Capture the cell that displays the provided text and extract its [X, Y] central coordinate. 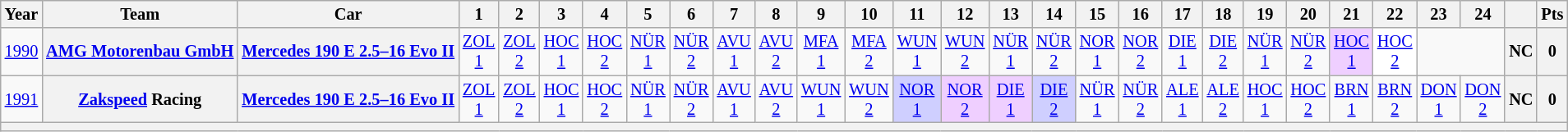
2 [519, 15]
DON2 [1483, 99]
22 [1395, 15]
21 [1351, 15]
10 [869, 15]
ALE2 [1223, 99]
8 [776, 15]
5 [648, 15]
MFA2 [869, 52]
11 [917, 15]
1990 [21, 52]
15 [1098, 15]
Team [140, 15]
7 [733, 15]
DON1 [1439, 99]
Year [21, 15]
1 [478, 15]
13 [1011, 15]
Zakspeed Racing [140, 99]
1991 [21, 99]
MFA1 [821, 52]
12 [965, 15]
23 [1439, 15]
3 [562, 15]
9 [821, 15]
Car [348, 15]
16 [1141, 15]
18 [1223, 15]
24 [1483, 15]
6 [692, 15]
14 [1054, 15]
17 [1182, 15]
Pts [1552, 15]
4 [605, 15]
19 [1266, 15]
BRN2 [1395, 99]
ALE1 [1182, 99]
BRN1 [1351, 99]
AMG Motorenbau GmbH [140, 52]
20 [1308, 15]
